Locate the cell with the specified text and output its (x, y) center coordinate. 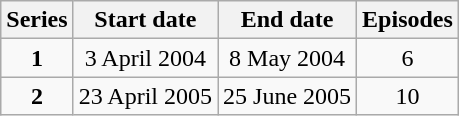
8 May 2004 (288, 58)
Start date (145, 20)
23 April 2005 (145, 96)
25 June 2005 (288, 96)
3 April 2004 (145, 58)
1 (37, 58)
2 (37, 96)
Series (37, 20)
End date (288, 20)
Episodes (408, 20)
6 (408, 58)
10 (408, 96)
